From the cell containing the given text, extract its center point as [X, Y] coordinate. 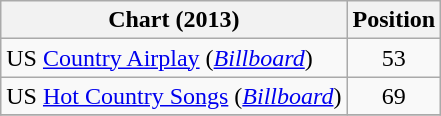
53 [394, 58]
69 [394, 96]
Position [394, 20]
US Hot Country Songs (Billboard) [174, 96]
Chart (2013) [174, 20]
US Country Airplay (Billboard) [174, 58]
